Return the [x, y] coordinate for the center point of the cell that contains the specified text.  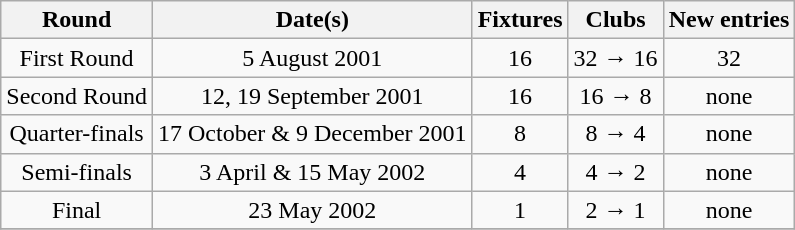
2 → 1 [616, 210]
First Round [77, 58]
3 April & 15 May 2002 [312, 172]
4 [520, 172]
17 October & 9 December 2001 [312, 134]
Semi-finals [77, 172]
23 May 2002 [312, 210]
32 → 16 [616, 58]
32 [729, 58]
8 [520, 134]
New entries [729, 20]
Final [77, 210]
Round [77, 20]
Quarter-finals [77, 134]
Second Round [77, 96]
Fixtures [520, 20]
8 → 4 [616, 134]
1 [520, 210]
Clubs [616, 20]
Date(s) [312, 20]
16 → 8 [616, 96]
5 August 2001 [312, 58]
12, 19 September 2001 [312, 96]
4 → 2 [616, 172]
